Determine the (X, Y) coordinate at the center of the cell enclosing the given text.  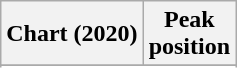
Peakposition (189, 34)
Chart (2020) (72, 34)
